Identify which cell holds the provided text, then report its (x, y) central coordinate. 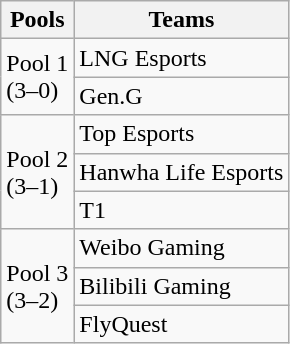
Pool 1(3–0) (38, 77)
Pool 3(3–2) (38, 286)
T1 (182, 210)
Bilibili Gaming (182, 286)
Weibo Gaming (182, 248)
Teams (182, 20)
LNG Esports (182, 58)
Gen.G (182, 96)
Pool 2(3–1) (38, 172)
Hanwha Life Esports (182, 172)
Top Esports (182, 134)
Pools (38, 20)
FlyQuest (182, 324)
